Scan for the cell matching the given text and deliver its [x, y] coordinate at center. 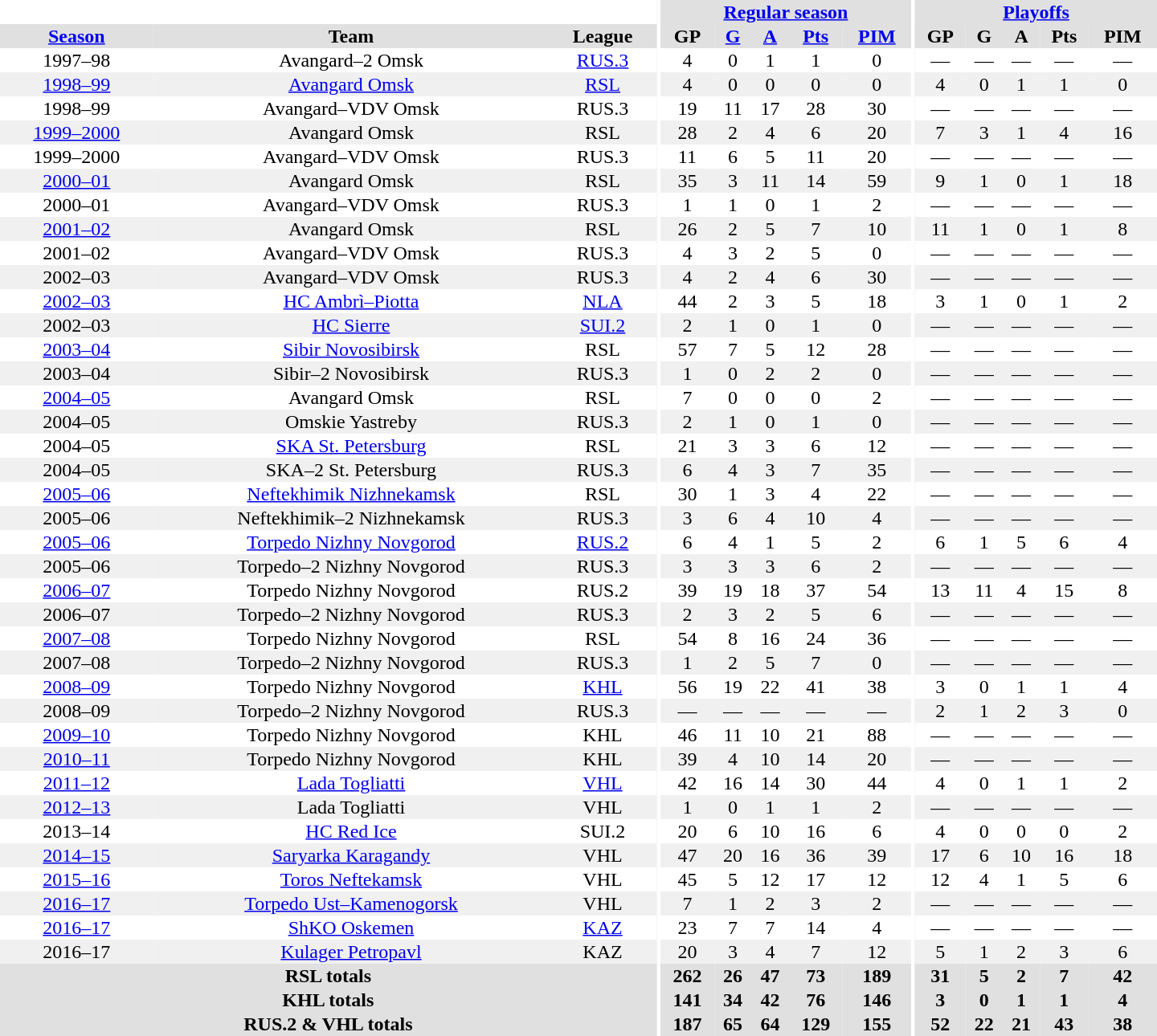
262 [688, 976]
Saryarka Karagandy [352, 855]
31 [940, 976]
88 [877, 735]
Neftekhimik Nizhnekamsk [352, 494]
NLA [603, 301]
52 [940, 1024]
Toros Neftekamsk [352, 879]
129 [816, 1024]
HC Red Ice [352, 831]
RUS.2 & VHL totals [328, 1024]
56 [688, 687]
15 [1064, 590]
2015–16 [77, 879]
2010–11 [77, 759]
Kulager Petropavl [352, 952]
9 [940, 181]
2014–15 [77, 855]
SKA–2 St. Petersburg [352, 470]
59 [877, 181]
Neftekhimik–2 Nizhnekamsk [352, 518]
187 [688, 1024]
24 [816, 638]
2009–10 [77, 735]
43 [1064, 1024]
2011–12 [77, 783]
League [603, 36]
141 [688, 1000]
Team [352, 36]
45 [688, 879]
Regular season [786, 12]
Omskie Yastreby [352, 422]
Torpedo Ust–Kamenogorsk [352, 903]
Sibir Novosibirsk [352, 349]
65 [733, 1024]
Season [77, 36]
37 [816, 590]
57 [688, 349]
76 [816, 1000]
64 [770, 1024]
Sibir–2 Novosibirsk [352, 373]
73 [816, 976]
2012–13 [77, 807]
HC Sierre [352, 325]
2013–14 [77, 831]
46 [688, 735]
155 [877, 1024]
41 [816, 687]
ShKO Oskemen [352, 928]
34 [733, 1000]
23 [688, 928]
Playoffs [1036, 12]
13 [940, 590]
1997–98 [77, 60]
SKA St. Petersburg [352, 446]
189 [877, 976]
HC Ambrì–Piotta [352, 301]
146 [877, 1000]
KHL totals [328, 1000]
RSL totals [328, 976]
Avangard–2 Omsk [352, 60]
